Determine the [X, Y] coordinate at the center of the cell enclosing the given text.  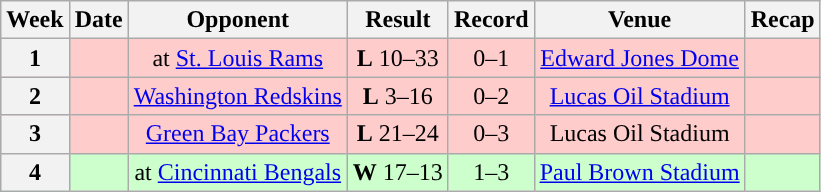
at St. Louis Rams [238, 58]
0–3 [491, 134]
Green Bay Packers [238, 134]
0–2 [491, 96]
Date [98, 20]
1 [35, 58]
1–3 [491, 172]
0–1 [491, 58]
Edward Jones Dome [640, 58]
L 21–24 [398, 134]
3 [35, 134]
Venue [640, 20]
Week [35, 20]
Recap [782, 20]
Opponent [238, 20]
Result [398, 20]
4 [35, 172]
Paul Brown Stadium [640, 172]
Washington Redskins [238, 96]
at Cincinnati Bengals [238, 172]
L 10–33 [398, 58]
Record [491, 20]
W 17–13 [398, 172]
2 [35, 96]
L 3–16 [398, 96]
